From the cell containing the given text, extract its center point as [X, Y] coordinate. 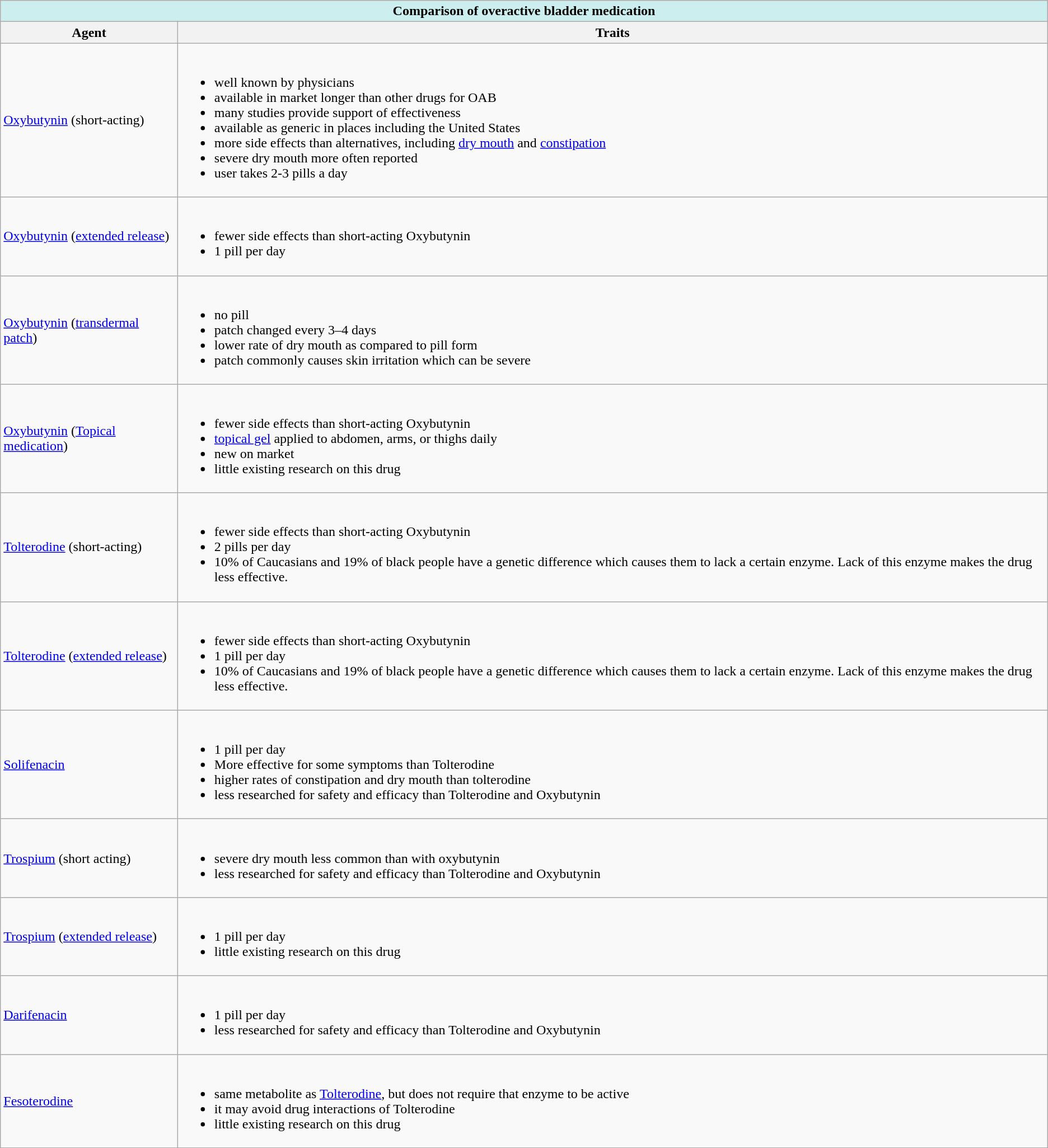
Darifenacin [90, 1015]
Tolterodine (short-acting) [90, 547]
Tolterodine (extended release) [90, 656]
Agent [90, 32]
1 pill per dayless researched for safety and efficacy than Tolterodine and Oxybutynin [612, 1015]
no pillpatch changed every 3–4 dayslower rate of dry mouth as compared to pill formpatch commonly causes skin irritation which can be severe [612, 330]
1 pill per daylittle existing research on this drug [612, 936]
fewer side effects than short-acting Oxybutynin1 pill per day [612, 236]
Oxybutynin (extended release) [90, 236]
Trospium (extended release) [90, 936]
Solifenacin [90, 764]
Oxybutynin (transdermal patch) [90, 330]
severe dry mouth less common than with oxybutyninless researched for safety and efficacy than Tolterodine and Oxybutynin [612, 858]
Oxybutynin (short-acting) [90, 120]
Traits [612, 32]
Trospium (short acting) [90, 858]
Comparison of overactive bladder medication [524, 11]
Oxybutynin (Topical medication) [90, 438]
Fesoterodine [90, 1101]
